From the cell containing the given text, extract its center point as [X, Y] coordinate. 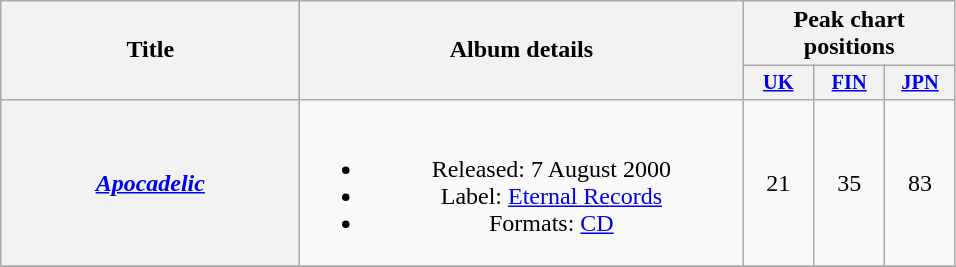
Released: 7 August 2000Label: Eternal RecordsFormats: CD [522, 182]
35 [850, 182]
UK [778, 83]
21 [778, 182]
Title [150, 50]
Peak chart positions [850, 34]
Apocadelic [150, 182]
FIN [850, 83]
Album details [522, 50]
83 [920, 182]
JPN [920, 83]
